Extract the [x, y] coordinate from the center of the cell holding the provided text.  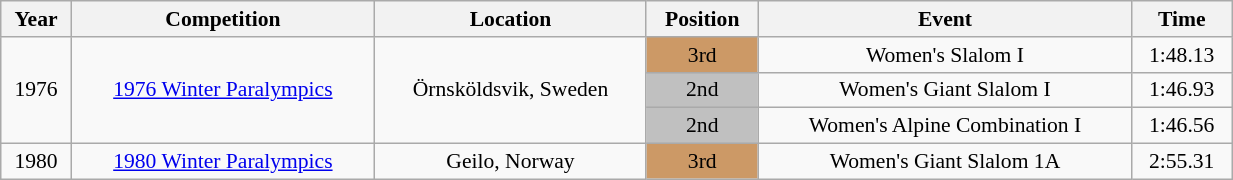
1:46.93 [1182, 90]
Women's Alpine Combination I [945, 126]
Location [511, 19]
Women's Slalom I [945, 55]
Örnsköldsvik, Sweden [511, 90]
2:55.31 [1182, 162]
1:46.56 [1182, 126]
Women's Giant Slalom 1A [945, 162]
1:48.13 [1182, 55]
Time [1182, 19]
1980 Winter Paralympics [222, 162]
Competition [222, 19]
Event [945, 19]
Position [702, 19]
Women's Giant Slalom I [945, 90]
Year [36, 19]
1976 Winter Paralympics [222, 90]
1976 [36, 90]
Geilo, Norway [511, 162]
1980 [36, 162]
